Output the [X, Y] coordinate of the center of the cell containing the given text.  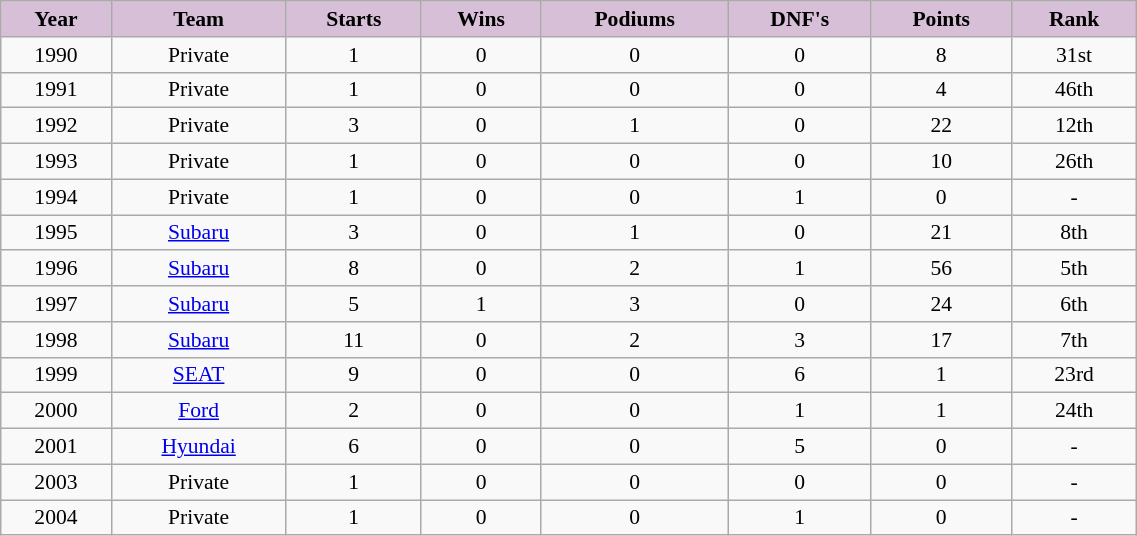
7th [1074, 340]
22 [941, 126]
9 [354, 375]
Ford [198, 411]
1997 [56, 304]
6th [1074, 304]
2001 [56, 447]
5th [1074, 269]
1991 [56, 90]
1996 [56, 269]
24 [941, 304]
Year [56, 19]
56 [941, 269]
Rank [1074, 19]
1994 [56, 197]
2003 [56, 482]
Podiums [634, 19]
2000 [56, 411]
Points [941, 19]
SEAT [198, 375]
2004 [56, 518]
1995 [56, 233]
24th [1074, 411]
4 [941, 90]
17 [941, 340]
10 [941, 162]
Starts [354, 19]
26th [1074, 162]
23rd [1074, 375]
1999 [56, 375]
21 [941, 233]
Wins [481, 19]
Hyundai [198, 447]
1993 [56, 162]
1992 [56, 126]
Team [198, 19]
31st [1074, 55]
11 [354, 340]
8th [1074, 233]
46th [1074, 90]
1998 [56, 340]
1990 [56, 55]
12th [1074, 126]
DNF's [800, 19]
